Pinpoint the cell where the given text exists, returning its (x, y) midpoint coordinate. 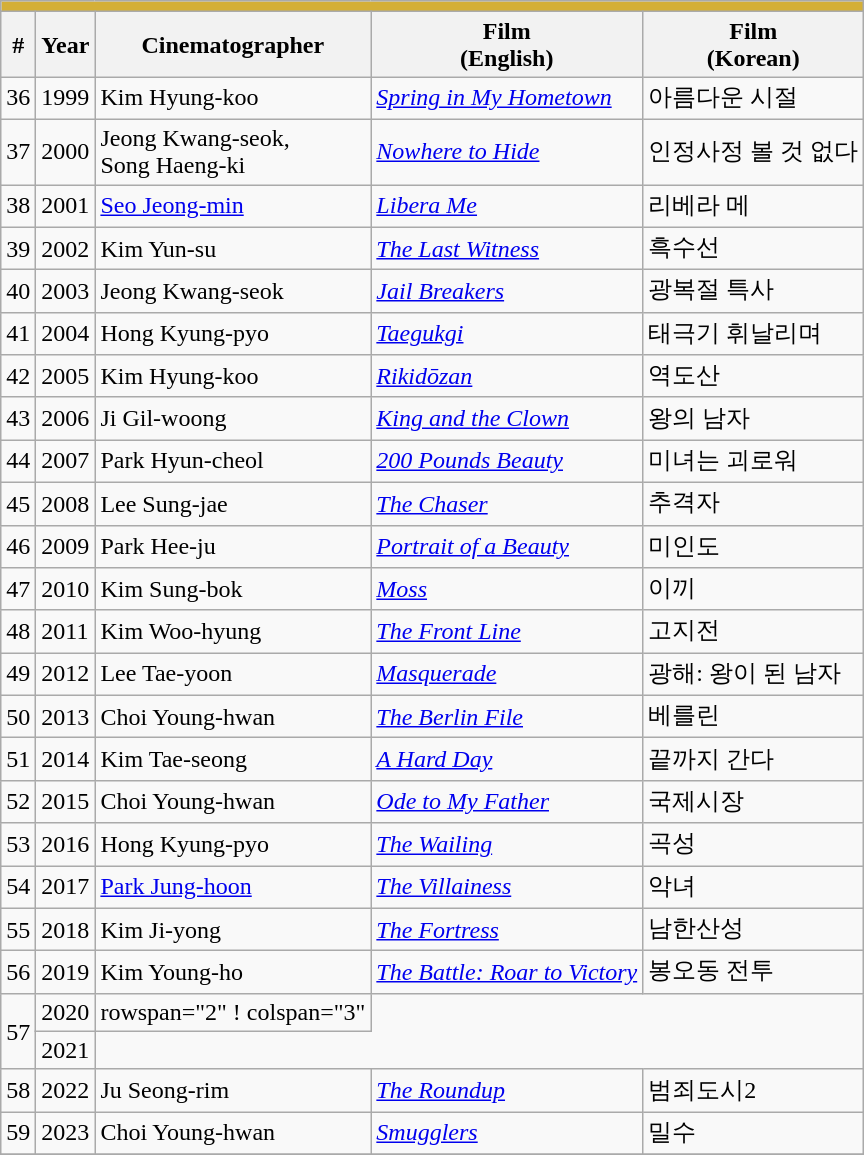
48 (18, 632)
2021 (66, 1050)
2005 (66, 376)
rowspan="2" ! colspan="3" (233, 1012)
2015 (66, 802)
Park Hyun-cheol (233, 462)
The Last Witness (507, 248)
국제시장 (754, 802)
54 (18, 888)
태극기 휘날리며 (754, 334)
The Fortress (507, 930)
2011 (66, 632)
Kim Young-ho (233, 972)
Kim Sung-bok (233, 590)
The Chaser (507, 504)
Film(Korean) (754, 44)
50 (18, 716)
Kim Woo-hyung (233, 632)
2004 (66, 334)
51 (18, 760)
Nowhere to Hide (507, 152)
2001 (66, 206)
Kim Tae-seong (233, 760)
The Wailing (507, 844)
2014 (66, 760)
이끼 (754, 590)
Spring in My Hometown (507, 98)
Ode to My Father (507, 802)
Lee Tae-yoon (233, 674)
Jeong Kwang-seok,Song Haeng-ki (233, 152)
43 (18, 418)
A Hard Day (507, 760)
역도산 (754, 376)
44 (18, 462)
남한산성 (754, 930)
곡성 (754, 844)
2016 (66, 844)
끝까지 간다 (754, 760)
2009 (66, 546)
2003 (66, 292)
41 (18, 334)
1999 (66, 98)
42 (18, 376)
Park Jung-hoon (233, 888)
# (18, 44)
58 (18, 1090)
2013 (66, 716)
Jail Breakers (507, 292)
Lee Sung-jae (233, 504)
59 (18, 1134)
39 (18, 248)
Jeong Kwang-seok (233, 292)
2020 (66, 1012)
Seo Jeong-min (233, 206)
The Berlin File (507, 716)
베를린 (754, 716)
봉오동 전투 (754, 972)
2023 (66, 1134)
2010 (66, 590)
2012 (66, 674)
Cinematographer (233, 44)
고지전 (754, 632)
45 (18, 504)
47 (18, 590)
The Front Line (507, 632)
Ju Seong-rim (233, 1090)
2019 (66, 972)
Libera Me (507, 206)
미인도 (754, 546)
Masquerade (507, 674)
2006 (66, 418)
38 (18, 206)
Smugglers (507, 1134)
56 (18, 972)
The Battle: Roar to Victory (507, 972)
인정사정 볼 것 없다 (754, 152)
아름다운 시절 (754, 98)
46 (18, 546)
광복절 특사 (754, 292)
범죄도시2 (754, 1090)
Film(English) (507, 44)
광해: 왕이 된 남자 (754, 674)
2007 (66, 462)
Portrait of a Beauty (507, 546)
2018 (66, 930)
Year (66, 44)
리베라 메 (754, 206)
2000 (66, 152)
2022 (66, 1090)
Rikidōzan (507, 376)
55 (18, 930)
53 (18, 844)
The Roundup (507, 1090)
36 (18, 98)
Kim Yun-su (233, 248)
왕의 남자 (754, 418)
Kim Ji-yong (233, 930)
2008 (66, 504)
49 (18, 674)
미녀는 괴로워 (754, 462)
2017 (66, 888)
Park Hee-ju (233, 546)
57 (18, 1031)
The Villainess (507, 888)
King and the Clown (507, 418)
2002 (66, 248)
Moss (507, 590)
37 (18, 152)
Ji Gil-woong (233, 418)
악녀 (754, 888)
추격자 (754, 504)
흑수선 (754, 248)
밀수 (754, 1134)
200 Pounds Beauty (507, 462)
52 (18, 802)
40 (18, 292)
Taegukgi (507, 334)
